Identify which cell holds the provided text, then report its [x, y] central coordinate. 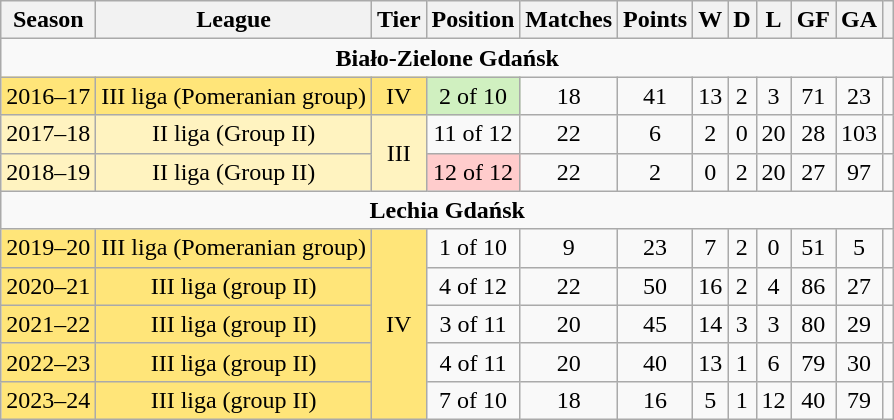
2021–22 [48, 324]
28 [813, 134]
80 [813, 324]
11 of 12 [473, 134]
2016–17 [48, 96]
Points [656, 20]
12 [774, 400]
1 of 10 [473, 248]
4 of 12 [473, 286]
14 [710, 324]
2018–19 [48, 172]
7 of 10 [473, 400]
71 [813, 96]
9 [569, 248]
30 [860, 362]
Matches [569, 20]
29 [860, 324]
Biało-Zielone Gdańsk [448, 58]
2020–21 [48, 286]
51 [813, 248]
86 [813, 286]
12 of 12 [473, 172]
97 [860, 172]
Lechia Gdańsk [448, 210]
41 [656, 96]
D [742, 20]
L [774, 20]
2022–23 [48, 362]
2 of 10 [473, 96]
4 of 11 [473, 362]
GF [813, 20]
50 [656, 286]
III [398, 153]
4 [774, 286]
103 [860, 134]
2019–20 [48, 248]
Tier [398, 20]
3 of 11 [473, 324]
2017–18 [48, 134]
GA [860, 20]
Position [473, 20]
League [234, 20]
7 [710, 248]
W [710, 20]
2023–24 [48, 400]
Season [48, 20]
45 [656, 324]
